Return (x, y) of the center of cell containing provided text 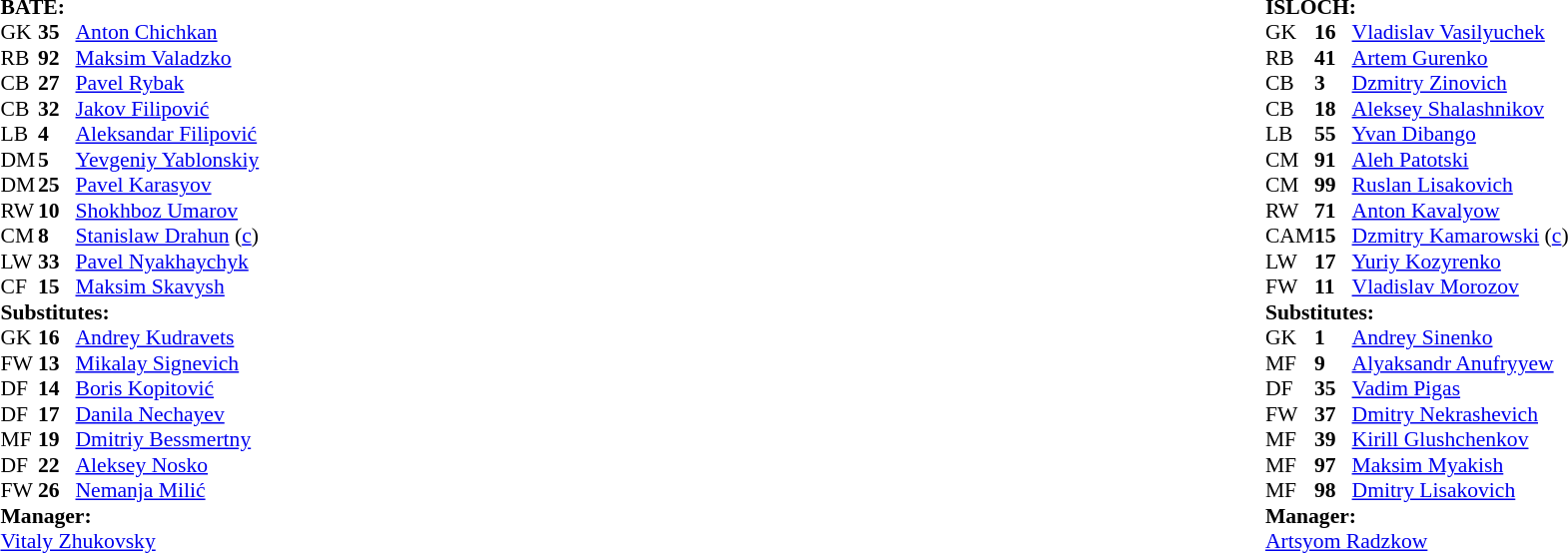
Mikalay Signevich (168, 363)
Aleksey Nosko (168, 465)
41 (1333, 58)
99 (1333, 185)
14 (57, 388)
CF (19, 286)
Maksim Valadzko (168, 58)
Danila Nechayev (168, 414)
55 (1333, 135)
26 (57, 490)
Shokhboz Umarov (168, 211)
10 (57, 211)
Jakov Filipović (168, 109)
19 (57, 440)
25 (57, 185)
13 (57, 363)
Maksim Skavysh (168, 286)
8 (57, 237)
Pavel Nyakhaychyk (168, 262)
Pavel Rybak (168, 83)
4 (57, 135)
9 (1333, 363)
Dmitriy Bessmertny (168, 440)
27 (57, 83)
91 (1333, 160)
Substitutes: (130, 312)
37 (1333, 414)
Anton Chichkan (168, 33)
Stanislaw Drahun (c) (168, 237)
Nemanja Milić (168, 490)
Andrey Kudravets (168, 338)
11 (1333, 286)
CAM (1290, 237)
33 (57, 262)
Yevgeniy Yablonskiy (168, 160)
Manager: (130, 516)
98 (1333, 490)
1 (1333, 338)
92 (57, 58)
Aleksandar Filipović (168, 135)
39 (1333, 440)
71 (1333, 211)
3 (1333, 83)
Boris Kopitović (168, 388)
Pavel Karasyov (168, 185)
97 (1333, 465)
22 (57, 465)
18 (1333, 109)
32 (57, 109)
5 (57, 160)
